Search for the cell housing the specified text and yield its [X, Y] center coordinate. 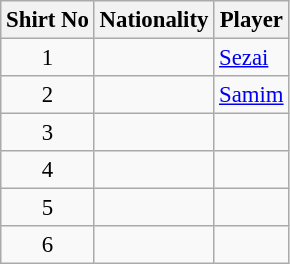
Nationality [154, 20]
Player [252, 20]
1 [48, 58]
3 [48, 133]
2 [48, 95]
Samim [252, 95]
Sezai [252, 58]
4 [48, 170]
5 [48, 208]
6 [48, 245]
Shirt No [48, 20]
